For the text-containing cell, return its midpoint in [X, Y] coordinate format. 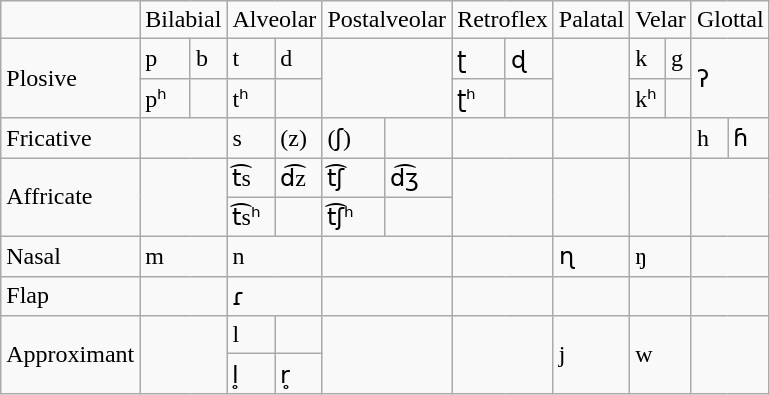
h [709, 138]
m [184, 257]
l̥ [251, 374]
Bilabial [184, 20]
t͡s [251, 178]
(z) [298, 138]
Nasal [70, 257]
Postalveolar [387, 20]
Retroflex [503, 20]
Plosive [70, 78]
Affricate [70, 198]
ɳ [591, 257]
Fricative [70, 138]
d͡ʒ [418, 178]
pʰ [166, 98]
Velar [661, 20]
t͡ʃʰ [353, 217]
g [679, 59]
ʔ [730, 78]
r̥ [298, 374]
k [648, 59]
s [251, 138]
ɖ [529, 59]
t͡ʃ [353, 178]
b [208, 59]
ʈ [479, 59]
kʰ [648, 98]
ɾ [274, 296]
j [591, 355]
Glottal [730, 20]
Alveolar [274, 20]
ʈʰ [479, 98]
t [251, 59]
Approximant [70, 355]
w [661, 355]
t͡sʰ [251, 217]
Palatal [591, 20]
(ʃ) [353, 138]
d [298, 59]
n [274, 257]
tʰ [251, 98]
l [251, 335]
Flap [70, 296]
ɦ [748, 138]
ŋ [661, 257]
p [166, 59]
d͡z [298, 178]
